Detect which cell encompasses the target text, then output its (x, y) center coordinate. 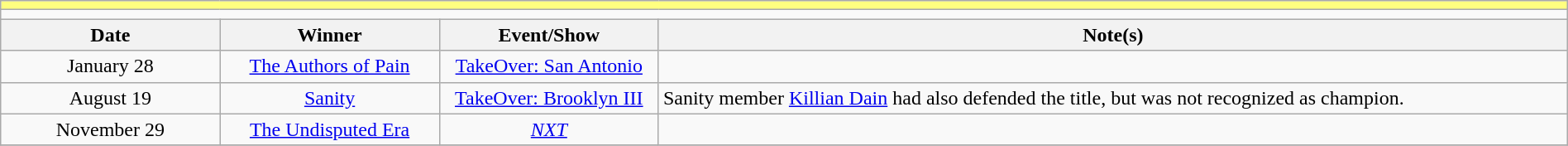
Note(s) (1113, 35)
TakeOver: Brooklyn III (549, 98)
The Undisputed Era (329, 129)
Sanity (329, 98)
November 29 (111, 129)
Sanity member Killian Dain had also defended the title, but was not recognized as champion. (1113, 98)
Date (111, 35)
The Authors of Pain (329, 66)
Winner (329, 35)
January 28 (111, 66)
NXT (549, 129)
Event/Show (549, 35)
TakeOver: San Antonio (549, 66)
August 19 (111, 98)
